Output the [x, y] coordinate of the center of the cell containing the given text.  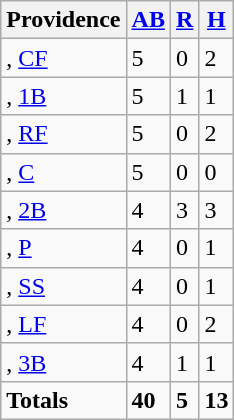
, SS [64, 286]
, RF [64, 134]
, 2B [64, 210]
13 [216, 400]
AB [148, 20]
, 1B [64, 96]
, P [64, 248]
, 3B [64, 362]
Totals [64, 400]
, CF [64, 58]
40 [148, 400]
, LF [64, 324]
Providence [64, 20]
H [216, 20]
R [184, 20]
, C [64, 172]
